Detect which cell encompasses the target text, then output its [x, y] center coordinate. 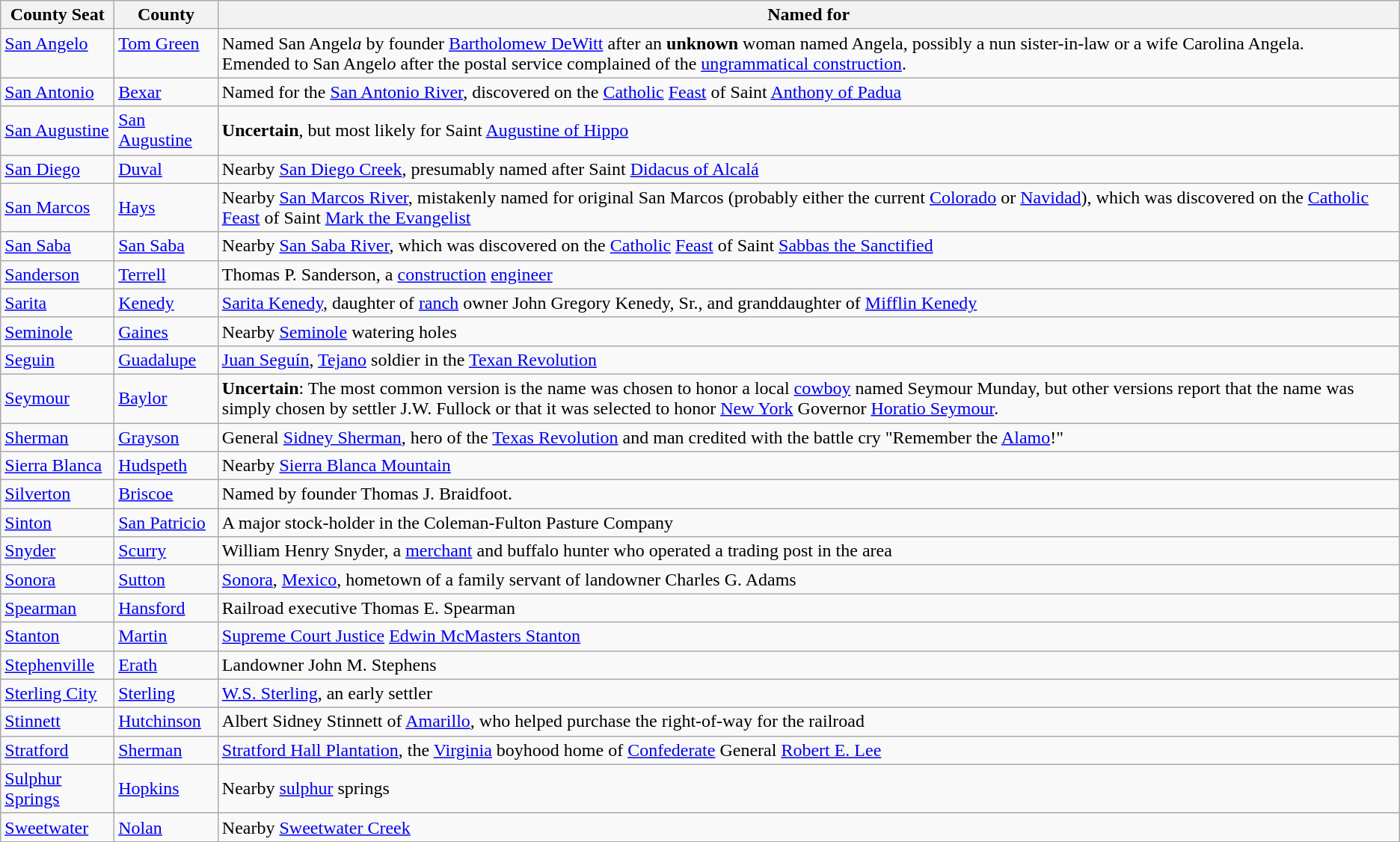
Hutchinson [166, 722]
Uncertain, but most likely for Saint Augustine of Hippo [808, 130]
W.S. Sterling, an early settler [808, 693]
Albert Sidney Stinnett of Amarillo, who helped purchase the right-of-way for the railroad [808, 722]
Sonora [58, 580]
William Henry Snyder, a merchant and buffalo hunter who operated a trading post in the area [808, 551]
Supreme Court Justice Edwin McMasters Stanton [808, 636]
Hansford [166, 608]
Named for the San Antonio River, discovered on the Catholic Feast of Saint Anthony of Padua [808, 92]
Erath [166, 665]
Guadalupe [166, 360]
Sarita [58, 303]
Gaines [166, 331]
Sinton [58, 523]
Sutton [166, 580]
Stanton [58, 636]
Silverton [58, 494]
Stratford Hall Plantation, the Virginia boyhood home of Confederate General Robert E. Lee [808, 750]
County Seat [58, 15]
Sulphur Springs [58, 788]
San Patricio [166, 523]
Nearby sulphur springs [808, 788]
Nolan [166, 827]
Bexar [166, 92]
General Sidney Sherman, hero of the Texas Revolution and man credited with the battle cry "Remember the Alamo!" [808, 437]
Sweetwater [58, 827]
Named for [808, 15]
Spearman [58, 608]
Stinnett [58, 722]
Hopkins [166, 788]
Briscoe [166, 494]
Duval [166, 169]
Nearby Seminole watering holes [808, 331]
Hays [166, 208]
Sterling City [58, 693]
Seminole [58, 331]
Sanderson [58, 274]
County [166, 15]
San Marcos [58, 208]
Thomas P. Sanderson, a construction engineer [808, 274]
Baylor [166, 398]
Sonora, Mexico, hometown of a family servant of landowner Charles G. Adams [808, 580]
Sterling [166, 693]
Stephenville [58, 665]
Snyder [58, 551]
Grayson [166, 437]
Tom Green [166, 54]
Juan Seguín, Tejano soldier in the Texan Revolution [808, 360]
Nearby Sweetwater Creek [808, 827]
Named by founder Thomas J. Braidfoot. [808, 494]
Sarita Kenedy, daughter of ranch owner John Gregory Kenedy, Sr., and granddaughter of Mifflin Kenedy [808, 303]
San Diego [58, 169]
Kenedy [166, 303]
Nearby San Diego Creek, presumably named after Saint Didacus of Alcalá [808, 169]
Nearby San Saba River, which was discovered on the Catholic Feast of Saint Sabbas the Sanctified [808, 246]
San Angelo [58, 54]
Nearby Sierra Blanca Mountain [808, 466]
Hudspeth [166, 466]
Seguin [58, 360]
Scurry [166, 551]
Terrell [166, 274]
A major stock-holder in the Coleman-Fulton Pasture Company [808, 523]
San Antonio [58, 92]
Railroad executive Thomas E. Spearman [808, 608]
Sierra Blanca [58, 466]
Martin [166, 636]
Landowner John M. Stephens [808, 665]
Seymour [58, 398]
Stratford [58, 750]
